Search for the cell housing the specified text and yield its [X, Y] center coordinate. 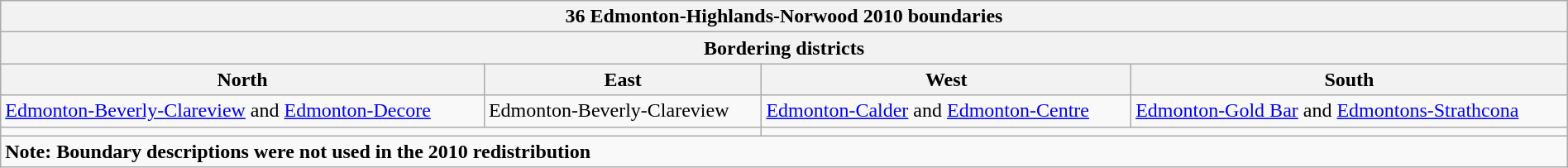
Note: Boundary descriptions were not used in the 2010 redistribution [784, 151]
Edmonton-Beverly-Clareview [623, 111]
Edmonton-Calder and Edmonton-Centre [946, 111]
36 Edmonton-Highlands-Norwood 2010 boundaries [784, 17]
South [1350, 79]
West [946, 79]
North [243, 79]
Edmonton-Beverly-Clareview and Edmonton-Decore [243, 111]
Edmonton-Gold Bar and Edmontons-Strathcona [1350, 111]
East [623, 79]
Bordering districts [784, 48]
